Search for the cell housing the specified text and yield its [X, Y] center coordinate. 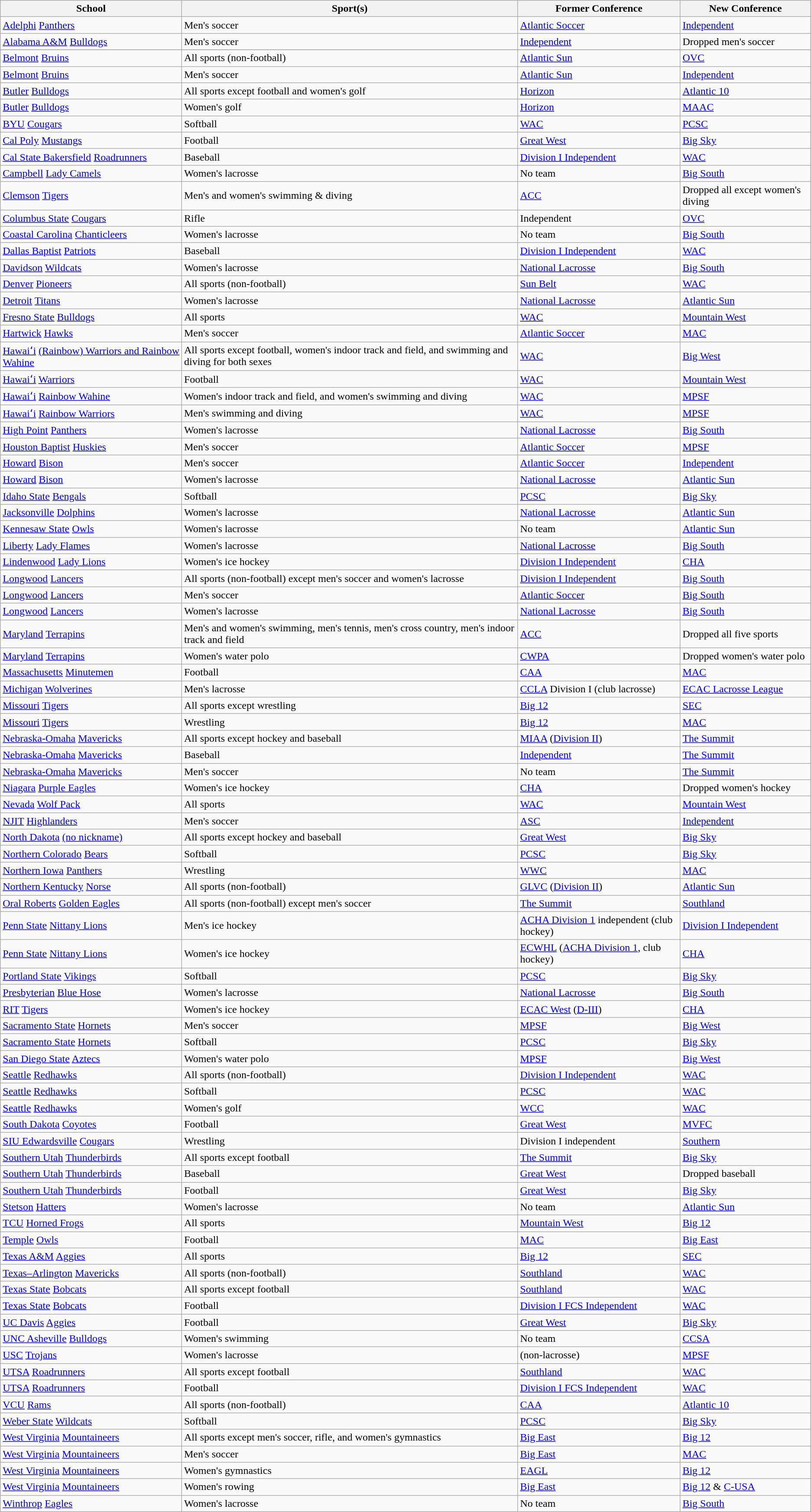
Adelphi Panthers [91, 25]
Men's ice hockey [349, 926]
All sports except football, women's indoor track and field, and swimming and diving for both sexes [349, 356]
Dropped all five sports [745, 634]
Weber State Wildcats [91, 1421]
Sport(s) [349, 9]
Winthrop Eagles [91, 1503]
ECWHL (ACHA Division 1, club hockey) [599, 953]
ACHA Division 1 independent (club hockey) [599, 926]
Northern Kentucky Norse [91, 887]
Dropped baseball [745, 1174]
Men's and women's swimming, men's tennis, men's cross country, men's indoor track and field [349, 634]
All sports except wrestling [349, 705]
Dropped all except women's diving [745, 196]
Hawaiʻi Rainbow Wahine [91, 396]
Alabama A&M Bulldogs [91, 42]
Hawaiʻi Warriors [91, 379]
ECAC Lacrosse League [745, 689]
ASC [599, 821]
MAAC [745, 107]
WCC [599, 1108]
(non-lacrosse) [599, 1355]
Dropped women's hockey [745, 788]
Men's swimming and diving [349, 414]
Michigan Wolverines [91, 689]
New Conference [745, 9]
Cal State Bakersfield Roadrunners [91, 157]
VCU Rams [91, 1405]
Detroit Titans [91, 300]
RIT Tigers [91, 1009]
High Point Panthers [91, 430]
Hartwick Hawks [91, 333]
Women's gymnastics [349, 1470]
GLVC (Division II) [599, 887]
Liberty Lady Flames [91, 546]
NJIT Highlanders [91, 821]
Houston Baptist Huskies [91, 446]
MIAA (Division II) [599, 738]
Men's lacrosse [349, 689]
Nevada Wolf Pack [91, 804]
Division I independent [599, 1141]
CCSA [745, 1339]
UNC Asheville Bulldogs [91, 1339]
WWC [599, 870]
Men's and women's swimming & diving [349, 196]
Women's swimming [349, 1339]
Hawaiʻi Rainbow Warriors [91, 414]
Denver Pioneers [91, 284]
Former Conference [599, 9]
USC Trojans [91, 1355]
Niagara Purple Eagles [91, 788]
Portland State Vikings [91, 976]
Idaho State Bengals [91, 496]
Northern Colorado Bears [91, 854]
Texas A&M Aggies [91, 1256]
Sun Belt [599, 284]
Massachusetts Minutemen [91, 672]
UC Davis Aggies [91, 1322]
Dropped men's soccer [745, 42]
Campbell Lady Camels [91, 173]
Davidson Wildcats [91, 268]
Northern Iowa Panthers [91, 870]
Big 12 & C-USA [745, 1487]
Temple Owls [91, 1240]
TCU Horned Frogs [91, 1223]
Coastal Carolina Chanticleers [91, 235]
BYU Cougars [91, 124]
Jacksonville Dolphins [91, 513]
All sports (non-football) except men's soccer [349, 903]
CCLA Division I (club lacrosse) [599, 689]
Women's indoor track and field, and women's swimming and diving [349, 396]
Fresno State Bulldogs [91, 317]
All sports (non-football) except men's soccer and women's lacrosse [349, 578]
North Dakota (no nickname) [91, 837]
Dropped women's water polo [745, 656]
ECAC West (D-III) [599, 1009]
Southern [745, 1141]
Clemson Tigers [91, 196]
Rifle [349, 218]
Women's rowing [349, 1487]
CWPA [599, 656]
Hawaiʻi (Rainbow) Warriors and Rainbow Wahine [91, 356]
Presbyterian Blue Hose [91, 992]
Kennesaw State Owls [91, 529]
EAGL [599, 1470]
MVFC [745, 1124]
Columbus State Cougars [91, 218]
Lindenwood Lady Lions [91, 562]
All sports except football and women's golf [349, 91]
Cal Poly Mustangs [91, 140]
Texas–Arlington Mavericks [91, 1273]
Stetson Hatters [91, 1207]
San Diego State Aztecs [91, 1059]
SIU Edwardsville Cougars [91, 1141]
Dallas Baptist Patriots [91, 251]
South Dakota Coyotes [91, 1124]
All sports except men's soccer, rifle, and women's gymnastics [349, 1438]
School [91, 9]
Oral Roberts Golden Eagles [91, 903]
